Extract the [X, Y] coordinate from the center of the cell holding the provided text.  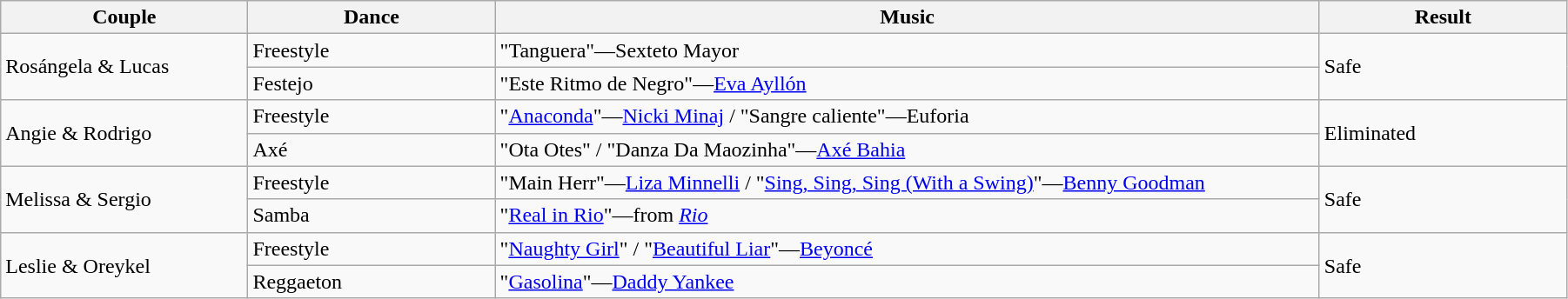
Festejo [372, 83]
"Ota Otes" / "Danza Da Maozinha"—Axé Bahia [907, 149]
"Real in Rio"—from Rio [907, 216]
"Naughty Girl" / "Beautiful Liar"—Beyoncé [907, 249]
"Este Ritmo de Negro"—Eva Ayllón [907, 83]
Music [907, 17]
Reggaeton [372, 282]
"Gasolina"—Daddy Yankee [907, 282]
Axé [372, 149]
Angie & Rodrigo [124, 133]
Samba [372, 216]
Result [1443, 17]
Rosángela & Lucas [124, 67]
Leslie & Oreykel [124, 265]
"Tanguera"—Sexteto Mayor [907, 50]
Melissa & Sergio [124, 199]
"Main Herr"—Liza Minnelli / "Sing, Sing, Sing (With a Swing)"—Benny Goodman [907, 183]
Eliminated [1443, 133]
Dance [372, 17]
Couple [124, 17]
"Anaconda"—Nicki Minaj / "Sangre caliente"—Euforia [907, 116]
